Capture the cell that displays the provided text and extract its (X, Y) central coordinate. 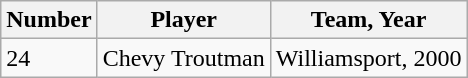
Number (49, 20)
Team, Year (368, 20)
24 (49, 58)
Chevy Troutman (184, 58)
Player (184, 20)
Williamsport, 2000 (368, 58)
